Return the [x, y] coordinate for the center point of the cell that contains the specified text.  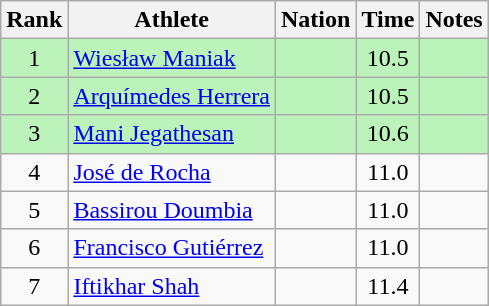
Francisco Gutiérrez [172, 248]
Notes [454, 20]
2 [34, 96]
Athlete [172, 20]
Nation [315, 20]
Arquímedes Herrera [172, 96]
Wiesław Maniak [172, 58]
Iftikhar Shah [172, 286]
Time [388, 20]
Rank [34, 20]
10.6 [388, 134]
11.4 [388, 286]
4 [34, 172]
5 [34, 210]
1 [34, 58]
7 [34, 286]
Mani Jegathesan [172, 134]
3 [34, 134]
José de Rocha [172, 172]
Bassirou Doumbia [172, 210]
6 [34, 248]
